Return the [x, y] coordinate for the center point of the cell that contains the specified text.  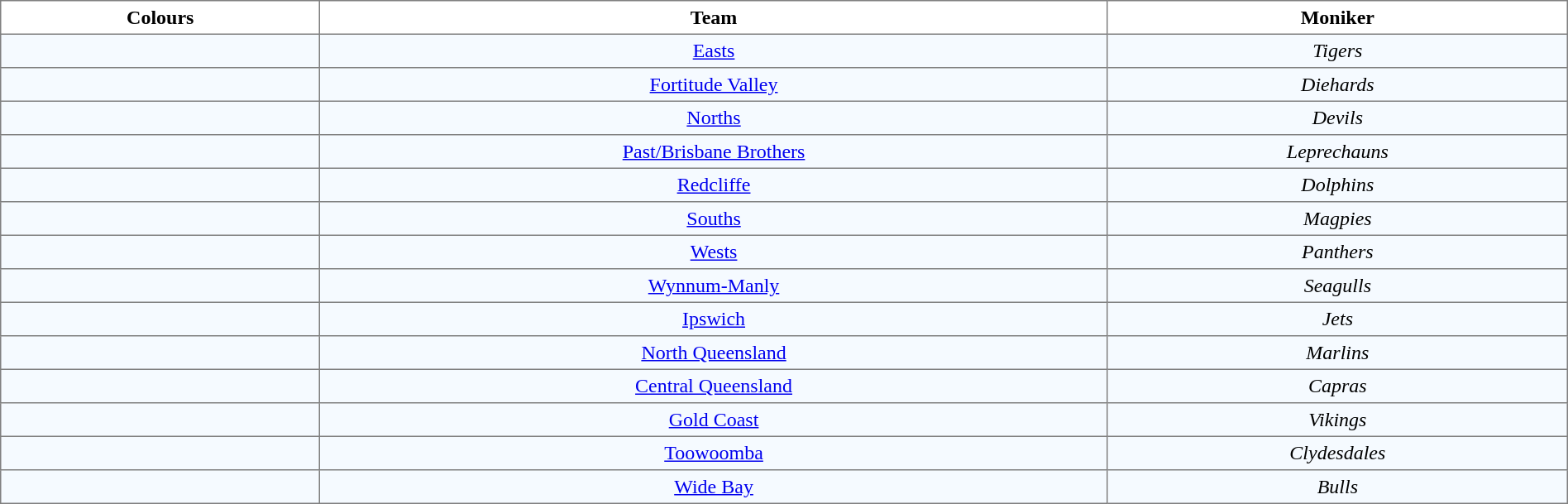
Tigers [1337, 50]
Wests [715, 252]
Central Queensland [715, 386]
Dolphins [1337, 185]
Wide Bay [715, 487]
Magpies [1337, 218]
Jets [1337, 319]
Leprechauns [1337, 151]
Ipswich [715, 319]
Diehards [1337, 84]
Moniker [1337, 17]
Wynnum-Manly [715, 286]
Redcliffe [715, 185]
Team [715, 17]
Toowoomba [715, 453]
Easts [715, 50]
Colours [160, 17]
Bulls [1337, 487]
Past/Brisbane Brothers [715, 151]
Seagulls [1337, 286]
Gold Coast [715, 420]
Devils [1337, 118]
Souths [715, 218]
Clydesdales [1337, 453]
Marlins [1337, 353]
Fortitude Valley [715, 84]
Panthers [1337, 252]
Norths [715, 118]
North Queensland [715, 353]
Capras [1337, 386]
Vikings [1337, 420]
